Return (x, y) of the center of cell containing provided text 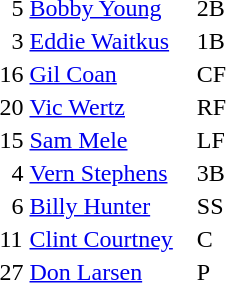
Vern Stephens (110, 173)
Eddie Waitkus (110, 41)
Sam Mele (110, 140)
Billy Hunter (110, 206)
Gil Coan (110, 74)
Vic Wertz (110, 107)
Clint Courtney (110, 239)
